From the cell containing the given text, extract its center point as [X, Y] coordinate. 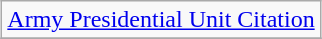
Army Presidential Unit Citation [161, 20]
